Pinpoint the cell where the given text exists, returning its [X, Y] midpoint coordinate. 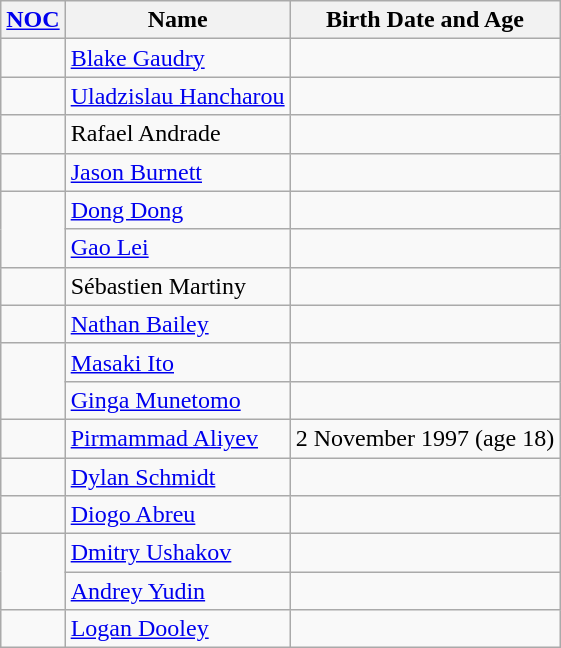
Jason Burnett [178, 172]
NOC [33, 20]
Andrey Yudin [178, 591]
Blake Gaudry [178, 58]
Uladzislau Hancharou [178, 96]
Dylan Schmidt [178, 477]
Pirmammad Aliyev [178, 438]
Dmitry Ushakov [178, 553]
Sébastien Martiny [178, 286]
Gao Lei [178, 248]
Dong Dong [178, 210]
Masaki Ito [178, 362]
Diogo Abreu [178, 515]
Name [178, 20]
2 November 1997 (age 18) [425, 438]
Nathan Bailey [178, 324]
Ginga Munetomo [178, 400]
Logan Dooley [178, 629]
Rafael Andrade [178, 134]
Birth Date and Age [425, 20]
